Provide the (X, Y) coordinate of the cell's center where the given text is located.  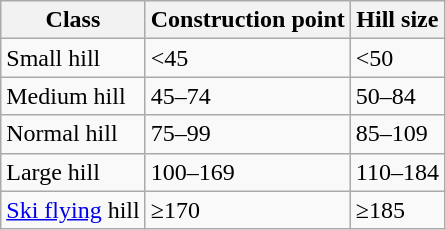
<45 (248, 58)
Large hill (73, 172)
100–169 (248, 172)
Class (73, 20)
Ski flying hill (73, 210)
≥170 (248, 210)
≥185 (397, 210)
Small hill (73, 58)
Construction point (248, 20)
Normal hill (73, 134)
45–74 (248, 96)
50–84 (397, 96)
110–184 (397, 172)
Hill size (397, 20)
75–99 (248, 134)
<50 (397, 58)
Medium hill (73, 96)
85–109 (397, 134)
